Output the (x, y) coordinate of the center of the cell containing the given text.  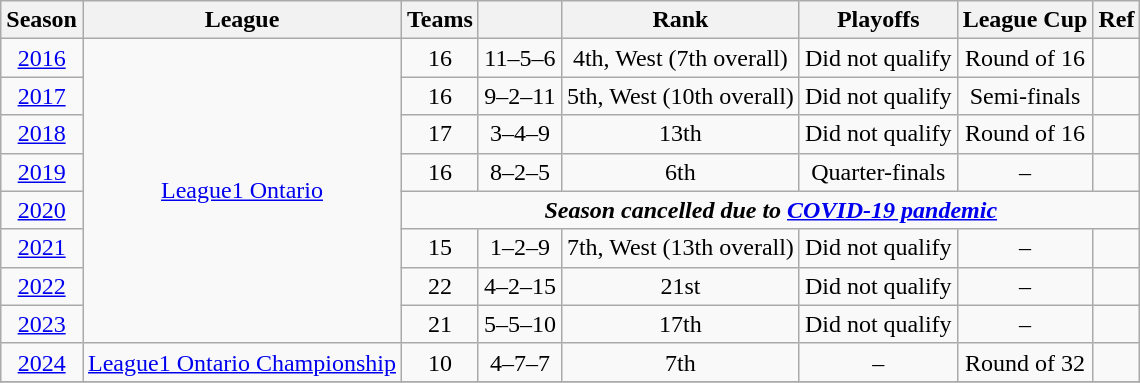
4–2–15 (520, 286)
Season (42, 20)
2016 (42, 58)
21st (680, 286)
Playoffs (878, 20)
2021 (42, 248)
8–2–5 (520, 172)
15 (440, 248)
2019 (42, 172)
Semi-finals (1025, 96)
17th (680, 324)
League Cup (1025, 20)
2020 (42, 210)
17 (440, 134)
2024 (42, 362)
Round of 32 (1025, 362)
13th (680, 134)
4th, West (7th overall) (680, 58)
3–4–9 (520, 134)
1–2–9 (520, 248)
4–7–7 (520, 362)
2017 (42, 96)
11–5–6 (520, 58)
10 (440, 362)
League1 Ontario Championship (242, 362)
2022 (42, 286)
9–2–11 (520, 96)
Rank (680, 20)
22 (440, 286)
League (242, 20)
2018 (42, 134)
5th, West (10th overall) (680, 96)
5–5–10 (520, 324)
Teams (440, 20)
2023 (42, 324)
League1 Ontario (242, 191)
7th (680, 362)
Season cancelled due to COVID-19 pandemic (771, 210)
21 (440, 324)
7th, West (13th overall) (680, 248)
Quarter-finals (878, 172)
Ref (1116, 20)
6th (680, 172)
